Search for the cell housing the specified text and yield its (X, Y) center coordinate. 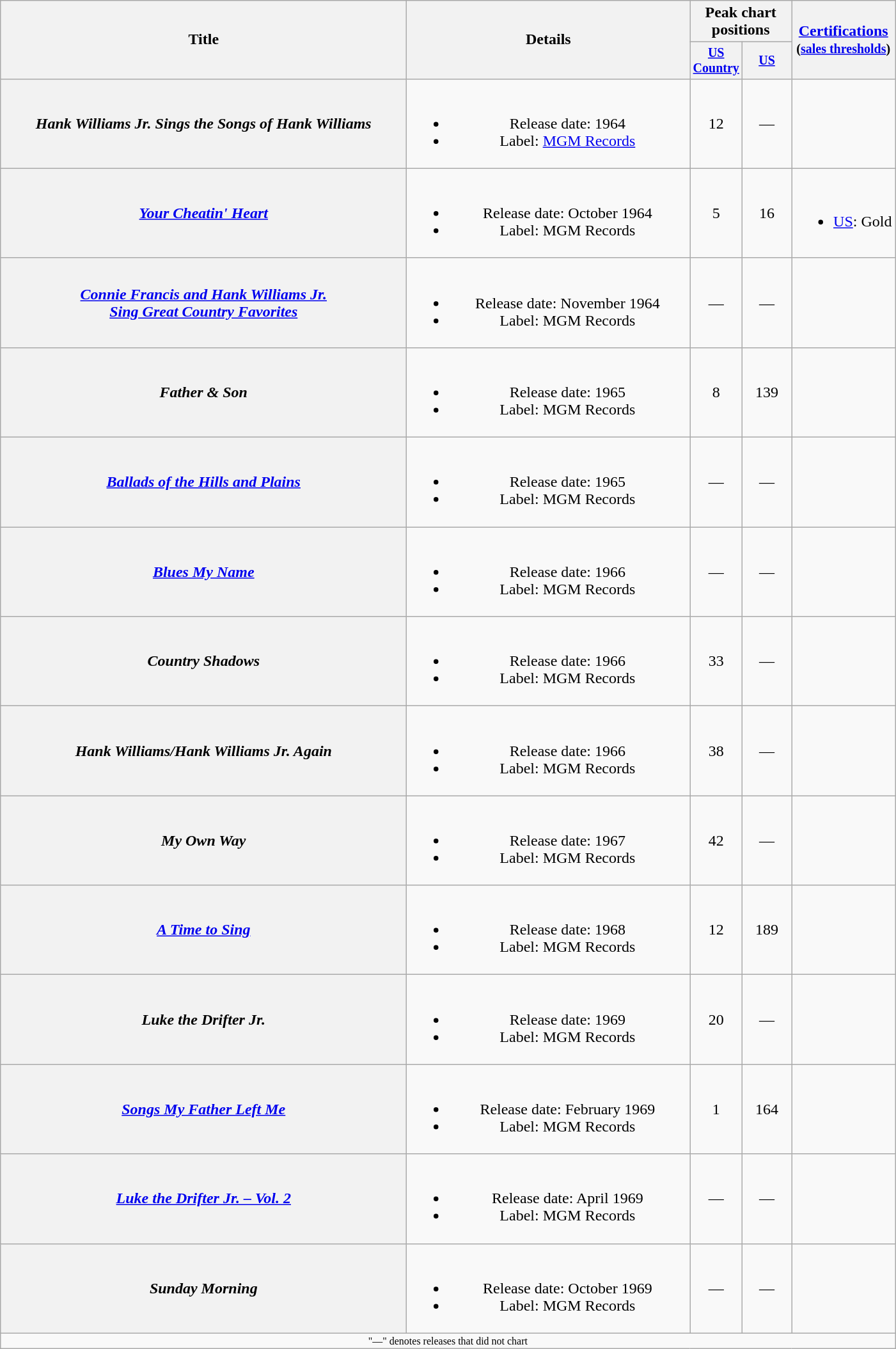
Release date: 1964Label: MGM Records (549, 123)
Certifications(sales thresholds) (844, 40)
1 (716, 1109)
Peak chartpositions (741, 22)
Country Shadows (203, 661)
38 (716, 751)
Release date: April 1969Label: MGM Records (549, 1199)
A Time to Sing (203, 930)
"—" denotes releases that did not chart (448, 1341)
Details (549, 40)
My Own Way (203, 840)
42 (716, 840)
US: Gold (844, 213)
Release date: November 1964Label: MGM Records (549, 303)
Ballads of the Hills and Plains (203, 482)
Blues My Name (203, 572)
Hank Williams/Hank Williams Jr. Again (203, 751)
Connie Francis and Hank Williams Jr.Sing Great Country Favorites (203, 303)
Release date: October 1964Label: MGM Records (549, 213)
Luke the Drifter Jr. (203, 1020)
Songs My Father Left Me (203, 1109)
189 (767, 930)
Release date: 1969Label: MGM Records (549, 1020)
Your Cheatin' Heart (203, 213)
Luke the Drifter Jr. – Vol. 2 (203, 1199)
8 (716, 392)
Hank Williams Jr. Sings the Songs of Hank Williams (203, 123)
Release date: February 1969Label: MGM Records (549, 1109)
Release date: 1968Label: MGM Records (549, 930)
164 (767, 1109)
Sunday Morning (203, 1288)
16 (767, 213)
Release date: October 1969Label: MGM Records (549, 1288)
139 (767, 392)
Release date: 1967Label: MGM Records (549, 840)
5 (716, 213)
US (767, 60)
20 (716, 1020)
US Country (716, 60)
Title (203, 40)
33 (716, 661)
Father & Son (203, 392)
